Capture the cell that displays the provided text and extract its (x, y) central coordinate. 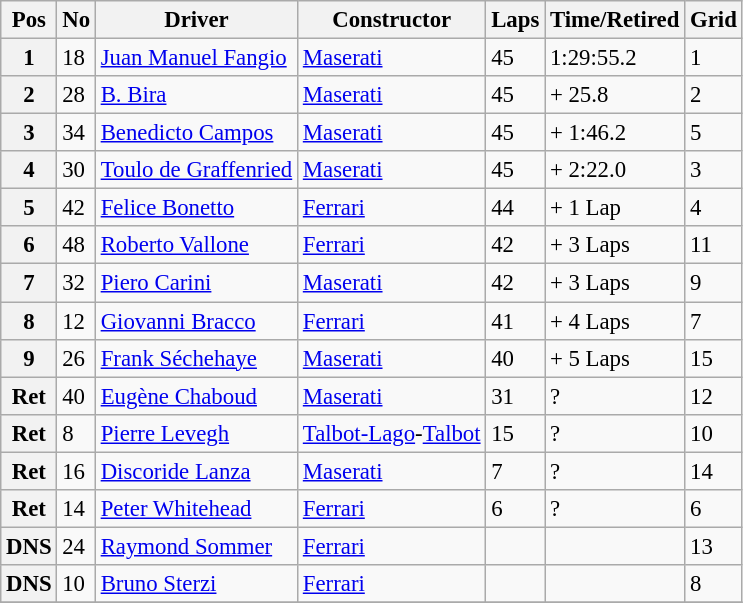
Felice Bonetto (196, 208)
Constructor (392, 20)
34 (76, 133)
31 (516, 396)
Pierre Levegh (196, 433)
48 (76, 245)
28 (76, 95)
30 (76, 170)
+ 1 Lap (615, 208)
Benedicto Campos (196, 133)
+ 4 Laps (615, 321)
No (76, 20)
18 (76, 58)
Juan Manuel Fangio (196, 58)
+ 5 Laps (615, 358)
Talbot-Lago-Talbot (392, 433)
Laps (516, 20)
41 (516, 321)
16 (76, 471)
1:29:55.2 (615, 58)
Piero Carini (196, 283)
Time/Retired (615, 20)
26 (76, 358)
Roberto Vallone (196, 245)
Eugène Chaboud (196, 396)
13 (714, 546)
Toulo de Graffenried (196, 170)
Driver (196, 20)
11 (714, 245)
Bruno Sterzi (196, 584)
Giovanni Bracco (196, 321)
B. Bira (196, 95)
Frank Séchehaye (196, 358)
+ 25.8 (615, 95)
Grid (714, 20)
Peter Whitehead (196, 509)
Raymond Sommer (196, 546)
+ 1:46.2 (615, 133)
44 (516, 208)
Discoride Lanza (196, 471)
32 (76, 283)
Pos (29, 20)
24 (76, 546)
+ 2:22.0 (615, 170)
